Capture the cell that displays the provided text and extract its (X, Y) central coordinate. 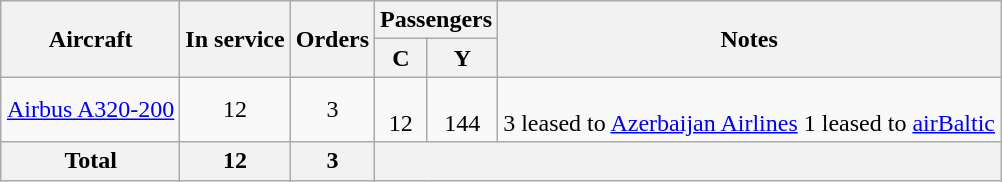
In service (235, 39)
144 (462, 110)
C (402, 58)
Y (462, 58)
Orders (332, 39)
3 leased to Azerbaijan Airlines 1 leased to airBaltic (750, 110)
Passengers (436, 20)
Airbus A320-200 (90, 110)
Notes (750, 39)
Aircraft (90, 39)
Total (90, 161)
